Provide the (X, Y) coordinate of the cell's center where the given text is located.  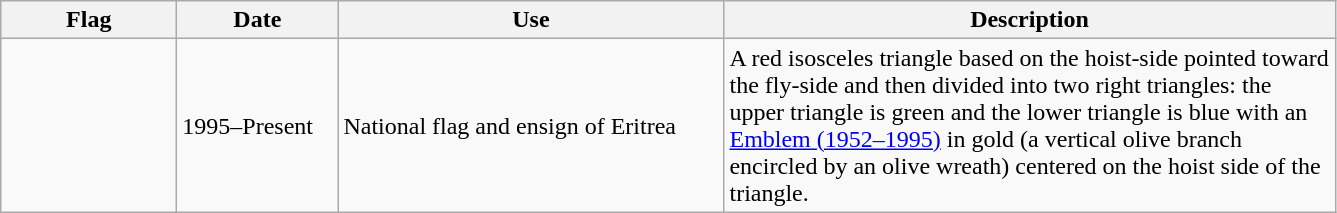
Use (531, 20)
Flag (89, 20)
National flag and ensign of Eritrea (531, 126)
1995–Present (258, 126)
Date (258, 20)
Description (1030, 20)
